Determine the [X, Y] coordinate at the center of the cell enclosing the given text.  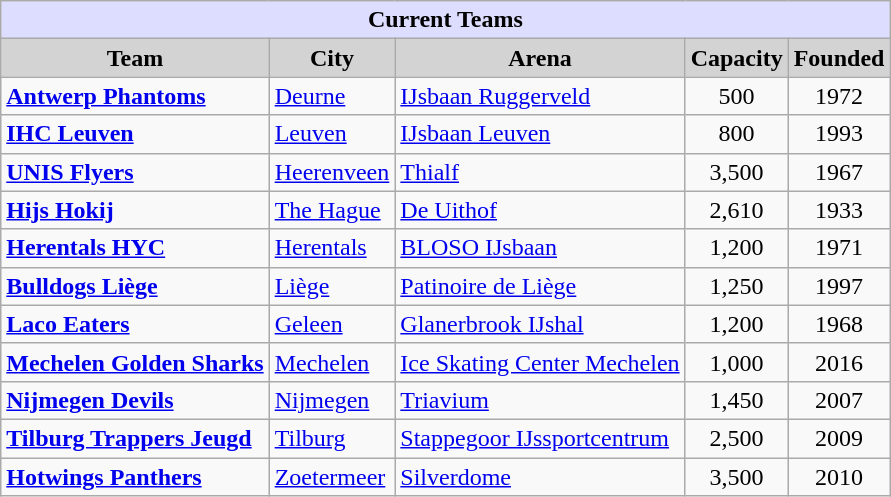
1967 [839, 172]
Zoetermeer [332, 477]
IJsbaan Ruggerveld [540, 96]
1,000 [736, 362]
1972 [839, 96]
1997 [839, 286]
IJsbaan Leuven [540, 134]
Arena [540, 58]
Antwerp Phantoms [135, 96]
Team [135, 58]
Ice Skating Center Mechelen [540, 362]
Triavium [540, 400]
2007 [839, 400]
Tilburg [332, 438]
2,610 [736, 210]
Thialf [540, 172]
2009 [839, 438]
Deurne [332, 96]
Patinoire de Liège [540, 286]
Founded [839, 58]
Mechelen [332, 362]
Mechelen Golden Sharks [135, 362]
500 [736, 96]
City [332, 58]
Geleen [332, 324]
Herentals [332, 248]
Nijmegen [332, 400]
1971 [839, 248]
BLOSO IJsbaan [540, 248]
Nijmegen Devils [135, 400]
De Uithof [540, 210]
1,250 [736, 286]
1968 [839, 324]
Hijs Hokij [135, 210]
1,450 [736, 400]
Bulldogs Liège [135, 286]
1993 [839, 134]
Liège [332, 286]
Leuven [332, 134]
Herentals HYC [135, 248]
Tilburg Trappers Jeugd [135, 438]
The Hague [332, 210]
800 [736, 134]
Capacity [736, 58]
Stappegoor IJssportcentrum [540, 438]
2016 [839, 362]
Silverdome [540, 477]
2,500 [736, 438]
Laco Eaters [135, 324]
Glanerbrook IJshal [540, 324]
Heerenveen [332, 172]
UNIS Flyers [135, 172]
2010 [839, 477]
IHC Leuven [135, 134]
Hotwings Panthers [135, 477]
1933 [839, 210]
Current Teams [446, 20]
